Determine the [X, Y] coordinate at the center of the cell enclosing the given text.  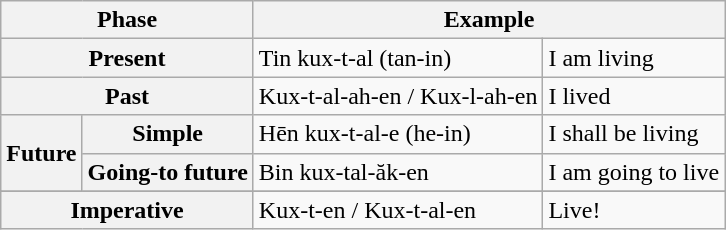
Imperative [128, 210]
Phase [128, 20]
Past [128, 96]
Kux-t-al-ah-en / Kux-l-ah-en [398, 96]
Present [128, 58]
I am going to live [634, 172]
Bin kux-tal-ăk-en [398, 172]
Hēn kux-t-al-e (he-in) [398, 134]
Example [488, 20]
Simple [168, 134]
Live! [634, 210]
Kux-t-en / Kux-t-al-en [398, 210]
I am living [634, 58]
Tin kux-t-al (tan-in) [398, 58]
I lived [634, 96]
Future [42, 153]
Going-to future [168, 172]
I shall be living [634, 134]
